Extract the (x, y) coordinate from the center of the cell holding the provided text.  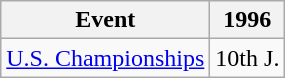
1996 (248, 20)
U.S. Championships (106, 58)
Event (106, 20)
10th J. (248, 58)
